Find where the given text appears and provide that cell's center as (X, Y) coordinate. 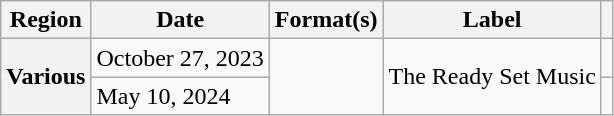
The Ready Set Music (492, 77)
May 10, 2024 (180, 96)
Region (46, 20)
Format(s) (326, 20)
October 27, 2023 (180, 58)
Label (492, 20)
Date (180, 20)
Various (46, 77)
